For the text-containing cell, return its midpoint in (x, y) coordinate format. 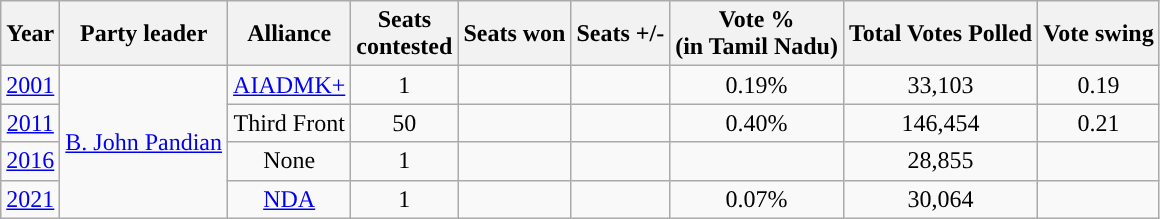
0.19 (1099, 85)
2016 (30, 161)
Seats +/- (620, 34)
2001 (30, 85)
0.21 (1099, 123)
0.19% (757, 85)
Year (30, 34)
NDA (290, 199)
Total Votes Polled (940, 34)
Alliance (290, 34)
0.07% (757, 199)
AIADMK+ (290, 85)
2021 (30, 199)
Third Front (290, 123)
Vote %(in Tamil Nadu) (757, 34)
0.40% (757, 123)
30,064 (940, 199)
50 (404, 123)
146,454 (940, 123)
33,103 (940, 85)
Seats won (514, 34)
Vote swing (1099, 34)
Party leader (144, 34)
B. John Pandian (144, 142)
28,855 (940, 161)
None (290, 161)
Seatscontested (404, 34)
2011 (30, 123)
